From the cell containing the given text, extract its center point as (x, y) coordinate. 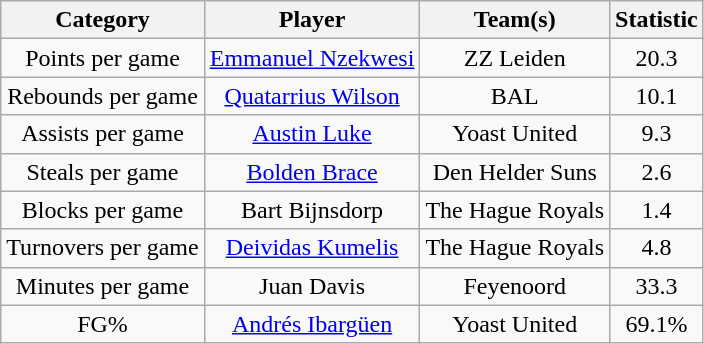
Bart Bijnsdorp (312, 210)
Points per game (102, 58)
69.1% (657, 324)
ZZ Leiden (515, 58)
33.3 (657, 286)
10.1 (657, 96)
Feyenoord (515, 286)
Juan Davis (312, 286)
FG% (102, 324)
Category (102, 20)
Andrés Ibargüen (312, 324)
Steals per game (102, 172)
20.3 (657, 58)
Quatarrius Wilson (312, 96)
4.8 (657, 248)
9.3 (657, 134)
Austin Luke (312, 134)
2.6 (657, 172)
Deividas Kumelis (312, 248)
Assists per game (102, 134)
Player (312, 20)
1.4 (657, 210)
Emmanuel Nzekwesi (312, 58)
Team(s) (515, 20)
BAL (515, 96)
Den Helder Suns (515, 172)
Minutes per game (102, 286)
Bolden Brace (312, 172)
Turnovers per game (102, 248)
Statistic (657, 20)
Rebounds per game (102, 96)
Blocks per game (102, 210)
